Scan for the cell matching the given text and deliver its [x, y] coordinate at center. 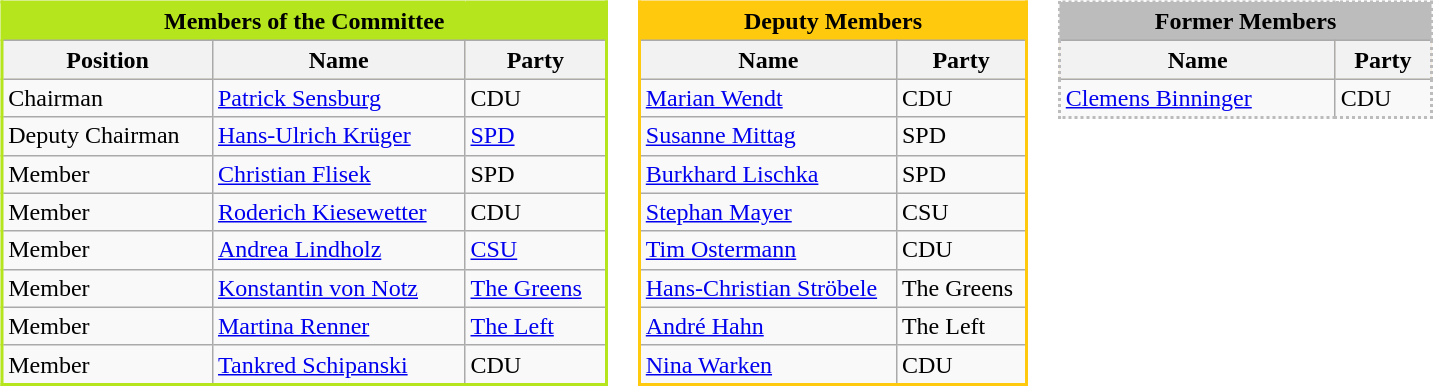
Marian Wendt [768, 98]
Former Members [1246, 22]
Martina Renner [338, 326]
Hans-Ulrich Krüger [338, 136]
Position [107, 60]
Members of the Committee [304, 22]
Christian Flisek [338, 174]
Andrea Lindholz [338, 250]
Deputy Chairman [107, 136]
Hans-Christian Ströbele [768, 288]
Konstantin von Notz [338, 288]
Nina Warken [768, 364]
Clemens Binninger [1198, 98]
Susanne Mittag [768, 136]
Burkhard Lischka [768, 174]
Roderich Kiesewetter [338, 212]
Chairman [107, 98]
Stephan Mayer [768, 212]
André Hahn [768, 326]
Tim Ostermann [768, 250]
Tankred Schipanski [338, 364]
Patrick Sensburg [338, 98]
Deputy Members [834, 22]
